Detect which cell encompasses the target text, then output its [X, Y] center coordinate. 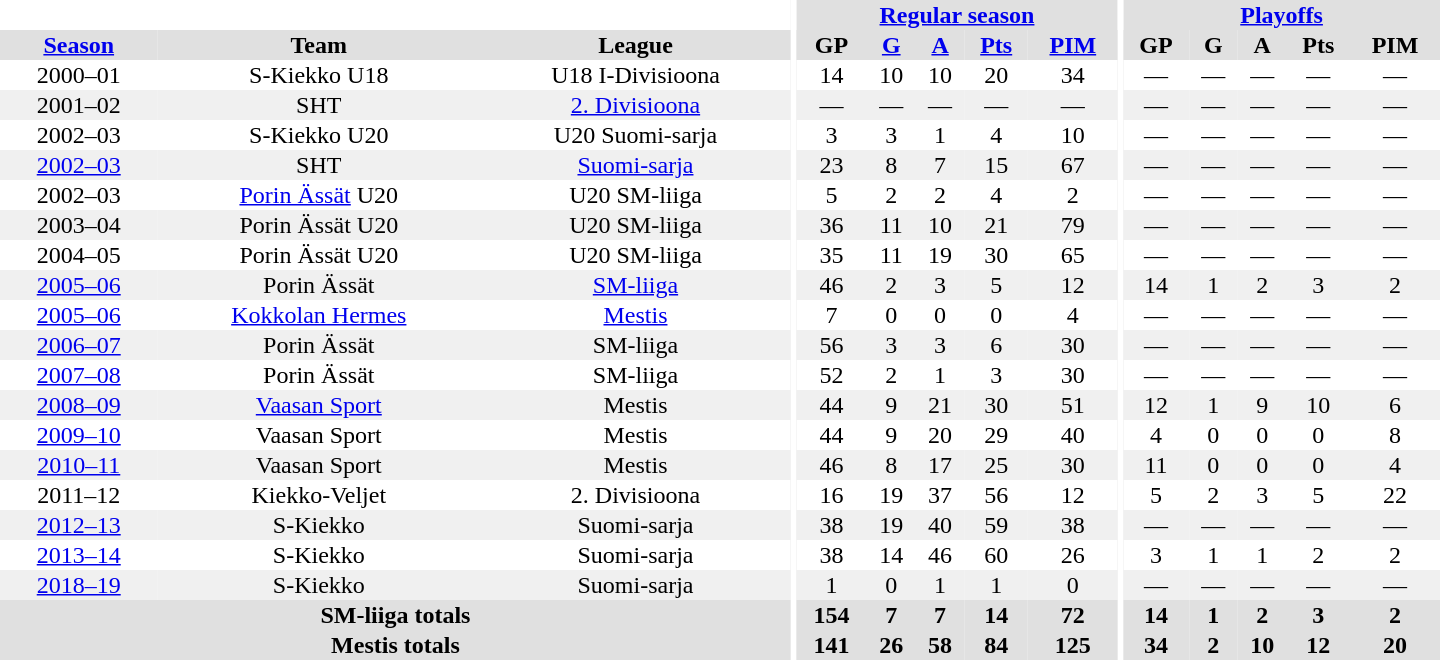
35 [832, 255]
79 [1073, 225]
2004–05 [78, 255]
25 [996, 465]
Mestis totals [396, 645]
2013–14 [78, 555]
67 [1073, 165]
22 [1395, 495]
154 [832, 615]
2006–07 [78, 345]
Team [318, 45]
72 [1073, 615]
Regular season [957, 15]
2008–09 [78, 405]
23 [832, 165]
SM-liiga totals [396, 615]
Kiekko-Veljet [318, 495]
84 [996, 645]
65 [1073, 255]
Playoffs [1282, 15]
141 [832, 645]
125 [1073, 645]
Season [78, 45]
2001–02 [78, 105]
15 [996, 165]
16 [832, 495]
60 [996, 555]
29 [996, 435]
2011–12 [78, 495]
17 [940, 465]
2010–11 [78, 465]
37 [940, 495]
2007–08 [78, 375]
59 [996, 525]
2009–10 [78, 435]
2003–04 [78, 225]
58 [940, 645]
2012–13 [78, 525]
51 [1073, 405]
Kokkolan Hermes [318, 315]
52 [832, 375]
U20 Suomi-sarja [636, 135]
2000–01 [78, 75]
2018–19 [78, 585]
S-Kiekko U20 [318, 135]
S-Kiekko U18 [318, 75]
League [636, 45]
U18 I-Divisioona [636, 75]
36 [832, 225]
